Identify which cell holds the provided text, then report its (X, Y) central coordinate. 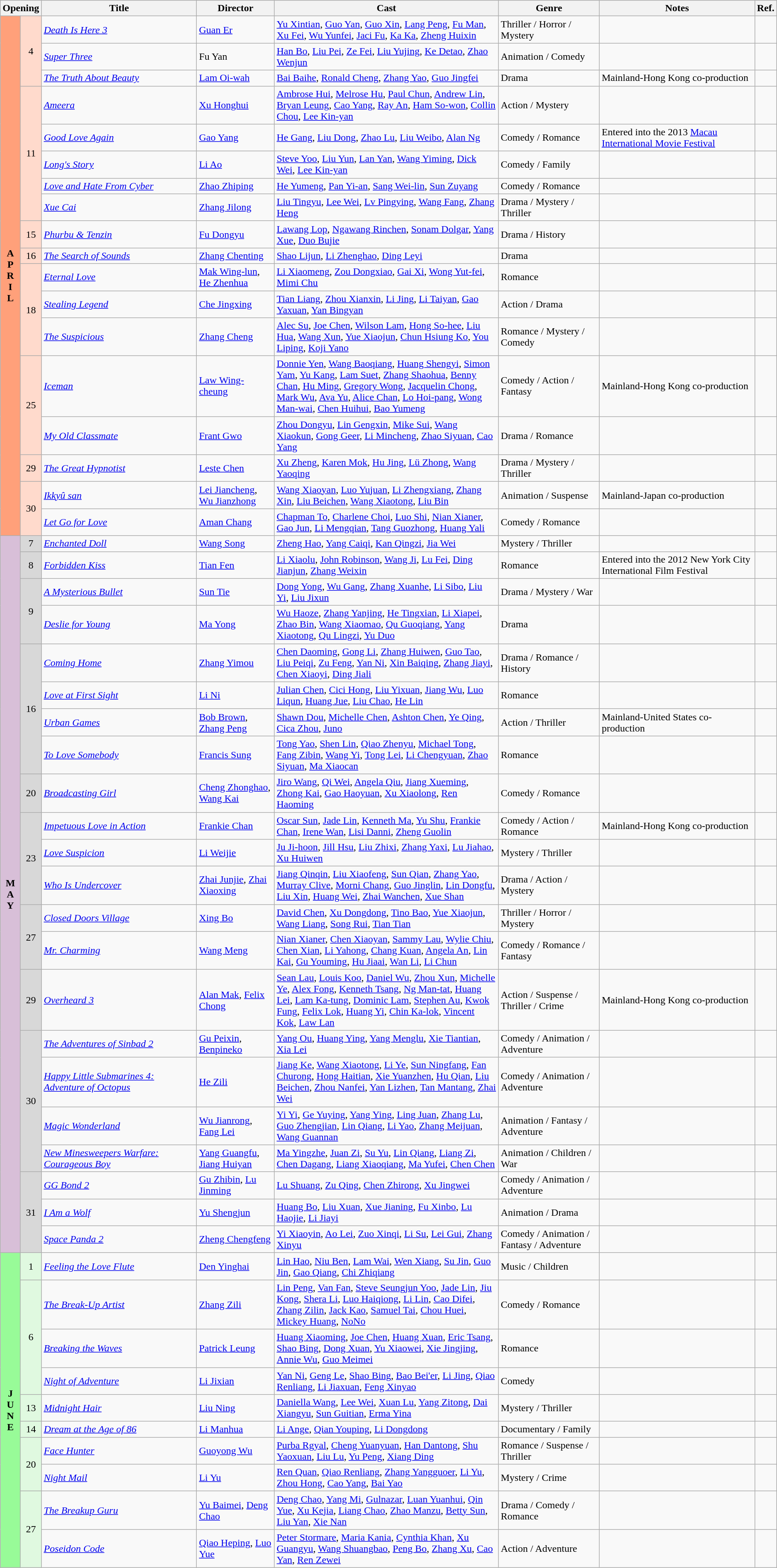
Drama / History (549, 234)
Mr. Charming (119, 951)
Zhang Cheng (236, 337)
1 (31, 1266)
Li Ni (236, 695)
Urban Games (119, 722)
Action / Adventure (549, 1548)
Xing Bo (236, 918)
Dream at the Age of 86 (119, 1429)
Ma Yong (236, 624)
18 (31, 310)
Zhai Junjie, Zhai Xiaoxing (236, 885)
My Old Classmate (119, 436)
Deslie for Young (119, 624)
Impetuous Love in Action (119, 826)
Genre (549, 8)
15 (31, 234)
Frant Gwo (236, 436)
The Adventures of Sinbad 2 (119, 1044)
Breaking the Waves (119, 1348)
APRIL (11, 276)
Night of Adventure (119, 1381)
Comedy / Romance / Fantasy (549, 951)
Dong Yong, Wu Gang, Zhang Xuanhe, Li Sibo, Liu Yi, Liu Jixun (386, 592)
Mak Wing-lun, He Zhenhua (236, 277)
GG Bond 2 (119, 1185)
Wu Jianrong, Fang Lei (236, 1126)
Title (119, 8)
Drama / Comedy / Romance (549, 1510)
Lei Jiancheng, Wu Jianzhong (236, 495)
Li Weijie (236, 853)
Yan Ni, Geng Le, Shao Bing, Bao Bei'er, Li Jing, Qiao Renliang, Li Jiaxuan, Feng Xinyao (386, 1381)
A Mysterious Bullet (119, 592)
Phurbu & Tenzin (119, 234)
Face Hunter (119, 1451)
Guan Er (236, 30)
Liu Ning (236, 1408)
Purba Rgyal, Cheng Yuanyuan, Han Dantong, Shu Yaoxuan, Liu Lu, Yu Peng, Xiang Ding (386, 1451)
Who Is Undercover (119, 885)
Frankie Chan (236, 826)
JUNE (11, 1410)
Lam Oi-wah (236, 78)
Bai Baihe, Ronald Cheng, Zhang Yao, Guo Jingfei (386, 78)
Forbidden Kiss (119, 565)
He Gang, Liu Dong, Zhao Lu, Liu Weibo, Alan Ng (386, 138)
Animation / Fantasy / Adventure (549, 1126)
To Love Somebody (119, 755)
23 (31, 858)
Animation / Drama (549, 1212)
Magic Wonderland (119, 1126)
New Minesweepers Warfare: Courageous Boy (119, 1158)
Zhang Zili (236, 1305)
Poseidon Code (119, 1548)
Let Go for Love (119, 522)
Shao Lijun, Li Zhenghao, Ding Leyi (386, 256)
Comedy / Family (549, 164)
Animation / Suspense (549, 495)
Happy Little Submarines 4: Adventure of Octopus (119, 1082)
David Chen, Xu Dongdong, Tino Bao, Yue Xiaojun, Wang Liang, Song Rui, Tian Tian (386, 918)
Li Xiaolu, John Robinson, Wang Ji, Lu Fei, Ding Jianjun, Zhang Weixin (386, 565)
Director (236, 8)
Gu Peixin, Benpineko (236, 1044)
Comedy / Action / Romance (549, 826)
Alan Mak, Felix Chong (236, 1000)
Peter Stormare, Maria Kania, Cynthia Khan, Xu Guangyu, Wang Shuangbao, Peng Bo, Zhang Xu, Cao Yan, Ren Zewei (386, 1548)
Shawn Dou, Michelle Chen, Ashton Chen, Ye Qing, Cica Zhou, Juno (386, 722)
Wang Meng (236, 951)
Tian Liang, Zhou Xianxin, Li Jing, Li Taiyan, Gao Yaxuan, Yan Bingyan (386, 304)
Lawang Lop, Ngawang Rinchen, Sonam Dolgar, Yang Xue, Duo Bujie (386, 234)
Fu Yan (236, 56)
The Breakup Guru (119, 1510)
Huang Xiaoming, Joe Chen, Huang Xuan, Eric Tsang, Shao Bing, Dong Xuan, Yu Xiaowei, Xie Jingjing, Annie Wu, Guo Meimei (386, 1348)
Coming Home (119, 663)
Li Xiaomeng, Zou Dongxiao, Gai Xi, Wong Yut-fei, Mimi Chu (386, 277)
Closed Doors Village (119, 918)
Qiao Heping, Luo Yue (236, 1548)
I Am a Wolf (119, 1212)
Drama / Romance / History (549, 663)
Music / Children (549, 1266)
Wang Xiaoyan, Luo Yujuan, Li Zhengxiang, Zhang Xin, Liu Beichen, Wang Xiaotong, Liu Bin (386, 495)
Yu Shengjun (236, 1212)
Feeling the Love Flute (119, 1266)
Comedy / Action / Fantasy (549, 386)
Fu Dongyu (236, 234)
Xu Zheng, Karen Mok, Hu Jing, Lü Zhong, Wang Yaoqing (386, 468)
8 (31, 565)
14 (31, 1429)
Patrick Leung (236, 1348)
Gu Zhibin, Lu Jinming (236, 1185)
Yang Ou, Huang Ying, Yang Menglu, Xie Tiantian, Xia Lei (386, 1044)
The Suspicious (119, 337)
Drama / Romance (549, 436)
Romance / Mystery / Comedy (549, 337)
Zhang Chenting (236, 256)
Tong Yao, Shen Lin, Qiao Zhenyu, Michael Tong, Fang Zibin, Wang Yi, Tong Lei, Li Chengyuan, Zhao Siyuan, Ma Xiaocan (386, 755)
Drama / Action / Mystery (549, 885)
Ren Quan, Qiao Renliang, Zhang Yangguoer, Li Yu, Zhou Hong, Cao Yang, Bai Yao (386, 1478)
Cheng Zhonghao, Wang Kai (236, 793)
Love and Hate From Cyber (119, 186)
Comedy / Animation / Fantasy / Adventure (549, 1239)
Zhang Jilong (236, 207)
Night Mail (119, 1478)
Mainland-Japan co-production (677, 495)
Aman Chang (236, 522)
Animation / Children / War (549, 1158)
Romance / Suspense / Thriller (549, 1451)
Lu Shuang, Zu Qing, Chen Zhirong, Xu Jingwei (386, 1185)
Jiang Qinqin, Liu Xiaofeng, Sun Qian, Zhang Yao, Murray Clive, Morni Chang, Guo Jinglin, Lin Dongfu, Liu Xin, Huang Wei, Zhai Wanchen, Xue Shan (386, 885)
Chapman To, Charlene Choi, Luo Shi, Nian Xianer, Gao Jun, Li Mengqian, Tang Guozhong, Huang Yali (386, 522)
Wang Song (236, 544)
The Search of Sounds (119, 256)
Li Manhua (236, 1429)
Huang Bo, Liu Xuan, Xue Jianing, Fu Xinbo, Lu Haojie, Li Jiayi (386, 1212)
Long's Story (119, 164)
Comedy (549, 1381)
Julian Chen, Cici Hong, Liu Yixuan, Jiang Wu, Luo Liqun, Huang Jue, Liu Chao, He Lin (386, 695)
Enchanted Doll (119, 544)
Deng Chao, Yang Mi, Gulnazar, Luan Yuanhui, Qin Yue, Xu Kejia, Liang Chao, Zhao Manzu, Betty Sun, Liu Yan, Xie Nan (386, 1510)
Animation / Comedy (549, 56)
Li Yu (236, 1478)
25 (31, 405)
Yu Baimei, Deng Chao (236, 1510)
31 (31, 1212)
Law Wing-cheung (236, 386)
Ikkyû san (119, 495)
Guoyong Wu (236, 1451)
Mystery / Crime (549, 1478)
Ju Ji-hoon, Jill Hsu, Liu Zhixi, Zhang Yaxi, Lu Jiahao, Xu Huiwen (386, 853)
Stealing Legend (119, 304)
The Break-Up Artist (119, 1305)
Documentary / Family (549, 1429)
Nian Xianer, Chen Xiaoyan, Sammy Lau, Wylie Chiu, Chen Xian, Li Yahong, Chang Kuan, Angela An, Lin Kai, Gu Youming, Hu Jiaai, Wan Li, Li Chun (386, 951)
Wu Haoze, Zhang Yanjing, He Tingxian, Li Xiapei, Zhao Bin, Wang Xiaomao, Qu Guoqiang, Yang Xiaotong, Qu Lingzi, Yu Duo (386, 624)
Ref. (765, 8)
Alec Su, Joe Chen, Wilson Lam, Hong So-hee, Liu Hua, Wang Xun, Yue Xiaojun, Chun Hsiung Ko, You Liping, Koji Yano (386, 337)
Overheard 3 (119, 1000)
Broadcasting Girl (119, 793)
The Great Hypnotist (119, 468)
Space Panda 2 (119, 1239)
He Yumeng, Pan Yi-an, Sang Wei-lin, Sun Zuyang (386, 186)
Action / Thriller (549, 722)
MAY (11, 894)
Zheng Chengfeng (236, 1239)
Love Suspicion (119, 853)
Entered into the 2012 New York City International Film Festival (677, 565)
7 (31, 544)
Midnight Hair (119, 1408)
Zheng Hao, Yang Caiqi, Kan Qingzi, Jia Wei (386, 544)
Bob Brown, Zhang Peng (236, 722)
Francis Sung (236, 755)
Iceman (119, 386)
Yi Xiaoyin, Ao Lei, Zuo Xinqi, Li Su, Lei Gui, Zhang Xinyu (386, 1239)
Ambrose Hui, Melrose Hu, Paul Chun, Andrew Lin, Bryan Leung, Cao Yang, Ray An, Ham So-won, Collin Chou, Lee Kin-yan (386, 105)
Oscar Sun, Jade Lin, Kenneth Ma, Yu Shu, Frankie Chan, Irene Wan, Lisi Danni, Zheng Guolin (386, 826)
Notes (677, 8)
Action / Mystery (549, 105)
Action / Suspense / Thriller / Crime (549, 1000)
Zhang Yimou (236, 663)
Entered into the 2013 Macau International Movie Festival (677, 138)
Tian Fen (236, 565)
Chen Daoming, Gong Li, Zhang Huiwen, Guo Tao, Liu Peiqi, Zu Feng, Yan Ni, Xin Baiqing, Zhang Jiayi, Chen Xiaoyi, Ding Jiali (386, 663)
Good Love Again (119, 138)
Han Bo, Liu Pei, Ze Fei, Liu Yujing, Ke Detao, Zhao Wenjun (386, 56)
Cast (386, 8)
Li Jixian (236, 1381)
Zhao Zhiping (236, 186)
Yi Yi, Ge Yuying, Yang Ying, Ling Juan, Zhang Lu, Guo Zhengjian, Lin Qiang, Li Yao, Zhang Meijuan, Wang Guannan (386, 1126)
Xue Cai (119, 207)
Xu Honghui (236, 105)
Ma Yingzhe, Juan Zi, Su Yu, Lin Qiang, Liang Zi, Chen Dagang, Liang Xiaoqiang, Ma Yufei, Chen Chen (386, 1158)
Sun Tie (236, 592)
Li Ao (236, 164)
Opening (21, 8)
Che Jingxing (236, 304)
Jiro Wang, Qi Wei, Angela Qiu, Jiang Xueming, Zhong Kai, Gao Haoyuan, Xu Xiaolong, Ren Haoming (386, 793)
Love at First Sight (119, 695)
13 (31, 1408)
4 (31, 51)
Leste Chen (236, 468)
6 (31, 1337)
Li Ange, Qian Youping, Li Dongdong (386, 1429)
Mainland-United States co-production (677, 722)
Ameera (119, 105)
Yu Xintian, Guo Yan, Guo Xin, Lang Peng, Fu Man, Xu Fei, Wu Yunfei, Jaci Fu, Ka Ka, Zheng Huixin (386, 30)
Steve Yoo, Liu Yun, Lan Yan, Wang Yiming, Dick Wei, Lee Kin-yan (386, 164)
Daniella Wang, Lee Wei, Xuan Lu, Yang Zitong, Dai Xiangyu, Sun Guitian, Erma Yina (386, 1408)
Super Three (119, 56)
Liu Tingyu, Lee Wei, Lv Pingying, Wang Fang, Zhang Heng (386, 207)
9 (31, 611)
Yang Guangfu, Jiang Huiyan (236, 1158)
Eternal Love (119, 277)
Death Is Here 3 (119, 30)
Den Yinghai (236, 1266)
Zhou Dongyu, Lin Gengxin, Mike Sui, Wang Xiaokun, Gong Geer, Li Mincheng, Zhao Siyuan, Cao Yang (386, 436)
Lin Hao, Niu Ben, Lam Wai, Wen Xiang, Su Jin, Guo Jin, Gao Qiang, Chi Zhiqiang (386, 1266)
Action / Drama (549, 304)
The Truth About Beauty (119, 78)
Drama / Mystery / War (549, 592)
11 (31, 154)
He Zili (236, 1082)
Gao Yang (236, 138)
